Locate the cell with the specified text and output its [x, y] center coordinate. 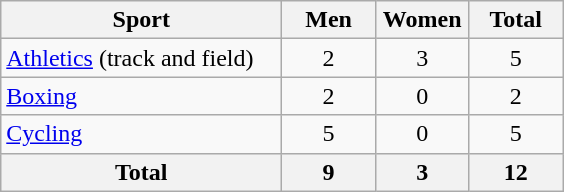
Women [422, 20]
9 [329, 172]
12 [516, 172]
Boxing [142, 96]
Athletics (track and field) [142, 58]
Cycling [142, 134]
Sport [142, 20]
Men [329, 20]
